Pinpoint the cell where the given text exists, returning its (x, y) midpoint coordinate. 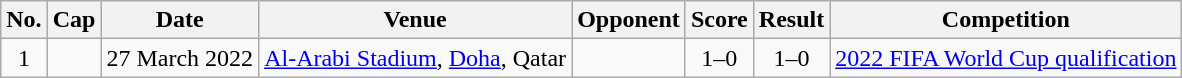
Date (180, 20)
Result (791, 20)
2022 FIFA World Cup qualification (1006, 58)
27 March 2022 (180, 58)
Opponent (629, 20)
No. (24, 20)
Competition (1006, 20)
1 (24, 58)
Cap (74, 20)
Venue (416, 20)
Score (719, 20)
Al-Arabi Stadium, Doha, Qatar (416, 58)
